Search for the cell housing the specified text and yield its (x, y) center coordinate. 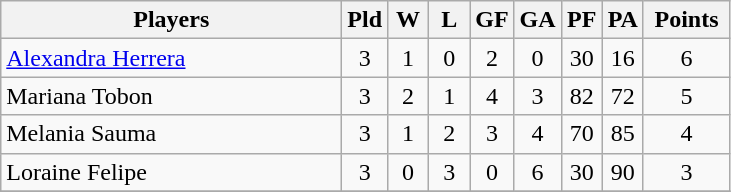
W (408, 20)
PF (582, 20)
Pld (365, 20)
Melania Sauma (172, 134)
GA (538, 20)
72 (622, 96)
5 (686, 96)
Points (686, 20)
90 (622, 172)
L (450, 20)
Players (172, 20)
82 (582, 96)
16 (622, 58)
GF (492, 20)
Loraine Felipe (172, 172)
PA (622, 20)
70 (582, 134)
85 (622, 134)
Alexandra Herrera (172, 58)
Mariana Tobon (172, 96)
